Return the (X, Y) coordinate for the center point of the cell that contains the specified text.  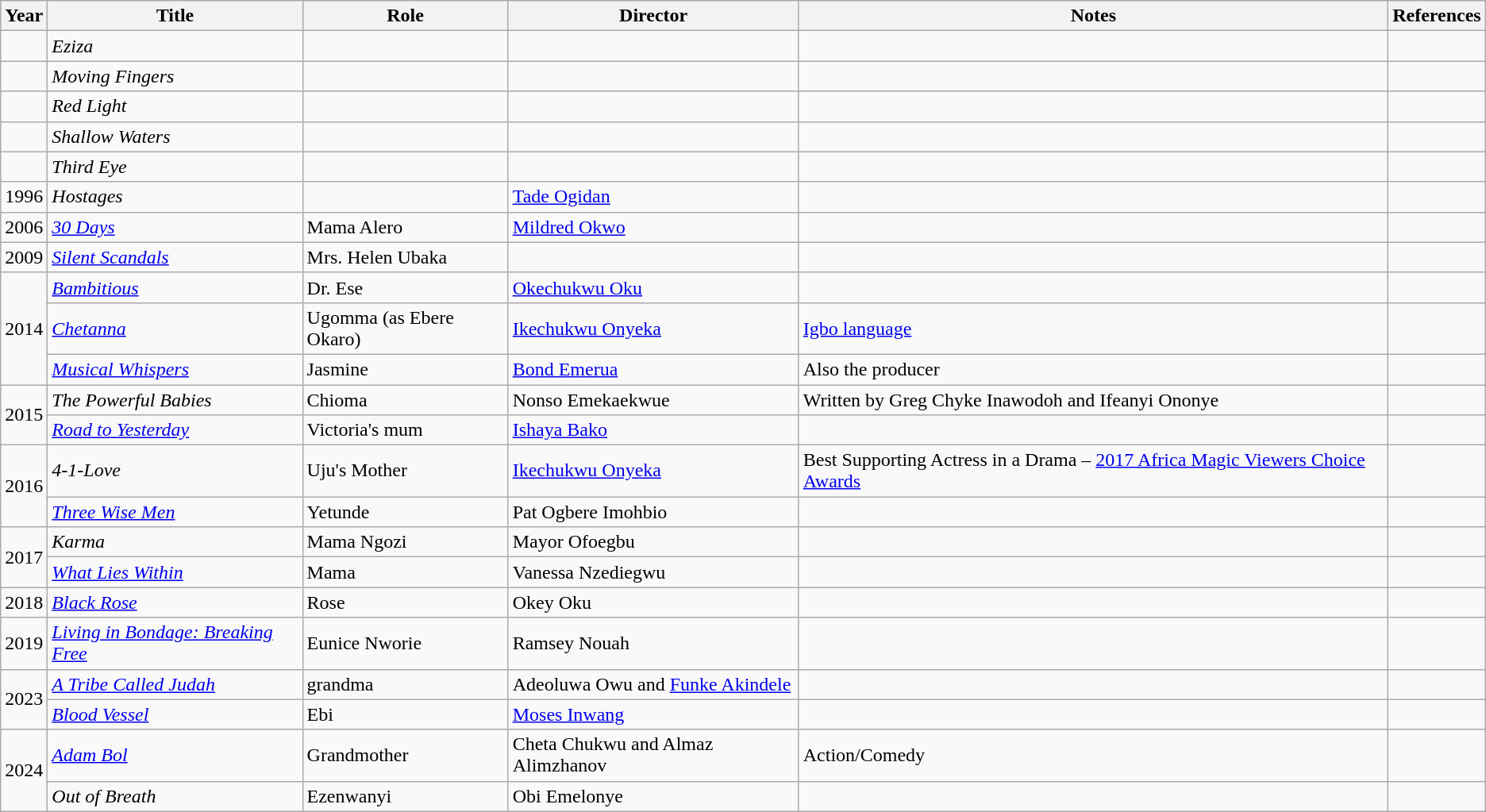
Obi Emelonye (653, 796)
Road to Yesterday (175, 430)
Eziza (175, 46)
Mayor Ofoegbu (653, 542)
Musical Whispers (175, 369)
Ramsey Nouah (653, 643)
Chioma (405, 399)
Jasmine (405, 369)
Action/Comedy (1093, 756)
Mama Ngozi (405, 542)
Bambitious (175, 287)
Hostages (175, 197)
The Powerful Babies (175, 399)
Rose (405, 602)
Igbo language (1093, 329)
Also the producer (1093, 369)
Dr. Ese (405, 287)
Living in Bondage: Breaking Free (175, 643)
Adeoluwa Owu and Funke Akindele (653, 684)
Director (653, 16)
Out of Breath (175, 796)
Ezenwanyi (405, 796)
Three Wise Men (175, 512)
2018 (24, 602)
2009 (24, 257)
Mrs. Helen Ubaka (405, 257)
Pat Ogbere Imohbio (653, 512)
Cheta Chukwu and Almaz Alimzhanov (653, 756)
2015 (24, 414)
Bond Emerua (653, 369)
2006 (24, 227)
2019 (24, 643)
Uju's Mother (405, 471)
References (1437, 16)
Victoria's mum (405, 430)
Year (24, 16)
Mildred Okwo (653, 227)
Black Rose (175, 602)
2014 (24, 329)
A Tribe Called Judah (175, 684)
Red Light (175, 106)
Ebi (405, 714)
Moses Inwang (653, 714)
grandma (405, 684)
Written by Greg Chyke Inawodoh and Ifeanyi Ononye (1093, 399)
Role (405, 16)
What Lies Within (175, 572)
1996 (24, 197)
2024 (24, 770)
Okey Oku (653, 602)
Ugomma (as Ebere Okaro) (405, 329)
Title (175, 16)
Mama (405, 572)
Eunice Nworie (405, 643)
Tade Ogidan (653, 197)
Nonso Emekaekwue (653, 399)
Okechukwu Oku (653, 287)
Yetunde (405, 512)
Silent Scandals (175, 257)
Vanessa Nzediegwu (653, 572)
Blood Vessel (175, 714)
Shallow Waters (175, 137)
Ishaya Bako (653, 430)
Adam Bol (175, 756)
2016 (24, 486)
Moving Fingers (175, 76)
Mama Alero (405, 227)
Chetanna (175, 329)
4-1-Love (175, 471)
Grandmother (405, 756)
2023 (24, 699)
30 Days (175, 227)
2017 (24, 557)
Third Eye (175, 167)
Notes (1093, 16)
Best Supporting Actress in a Drama – 2017 Africa Magic Viewers Choice Awards (1093, 471)
Karma (175, 542)
